Search for the cell housing the specified text and yield its [x, y] center coordinate. 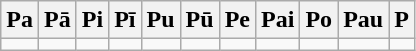
Pi [92, 20]
Pe [237, 20]
Po [319, 20]
Pau [364, 20]
Pā [57, 20]
Pa [20, 20]
Pū [200, 20]
P [402, 20]
Pu [160, 20]
Pī [125, 20]
Pai [278, 20]
